Capture the cell that displays the provided text and extract its (x, y) central coordinate. 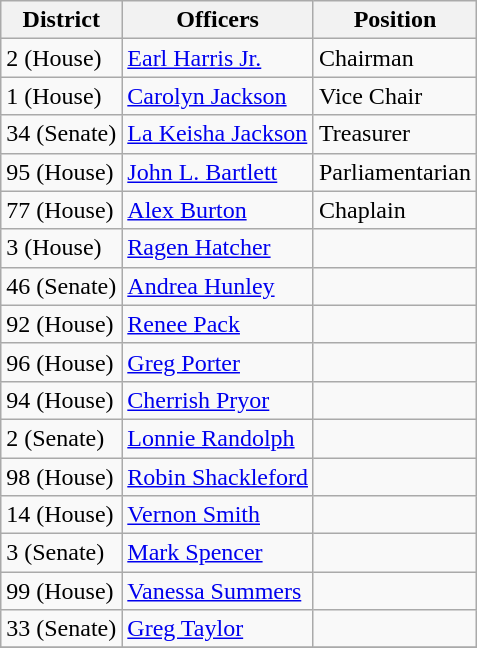
14 (House) (62, 515)
Cherrish Pryor (218, 400)
2 (Senate) (62, 438)
34 (Senate) (62, 134)
3 (House) (62, 248)
3 (Senate) (62, 553)
46 (Senate) (62, 286)
Mark Spencer (218, 553)
District (62, 20)
98 (House) (62, 477)
2 (House) (62, 58)
96 (House) (62, 362)
John L. Bartlett (218, 172)
Carolyn Jackson (218, 96)
Renee Pack (218, 324)
Greg Porter (218, 362)
Ragen Hatcher (218, 248)
Parliamentarian (394, 172)
94 (House) (62, 400)
1 (House) (62, 96)
Position (394, 20)
33 (Senate) (62, 629)
99 (House) (62, 591)
Chairman (394, 58)
Chaplain (394, 210)
77 (House) (62, 210)
Robin Shackleford (218, 477)
92 (House) (62, 324)
Earl Harris Jr. (218, 58)
Officers (218, 20)
Vernon Smith (218, 515)
Vice Chair (394, 96)
La Keisha Jackson (218, 134)
Vanessa Summers (218, 591)
Alex Burton (218, 210)
Greg Taylor (218, 629)
95 (House) (62, 172)
Andrea Hunley (218, 286)
Treasurer (394, 134)
Lonnie Randolph (218, 438)
